Detect which cell encompasses the target text, then output its (x, y) center coordinate. 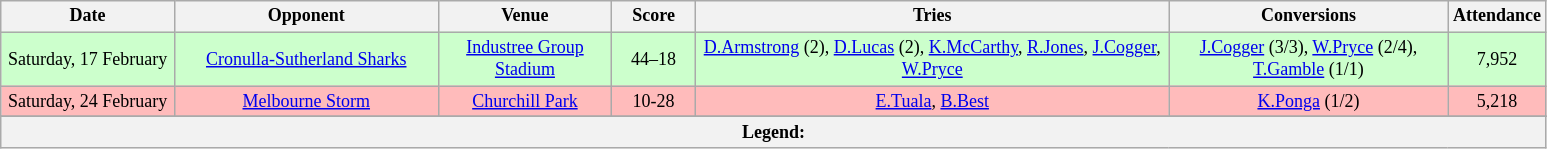
D.Armstrong (2), D.Lucas (2), K.McCarthy, R.Jones, J.Cogger, W.Pryce (932, 59)
Churchill Park (525, 102)
E.Tuala, B.Best (932, 102)
Venue (525, 16)
7,952 (1498, 59)
Score (654, 16)
Date (88, 16)
Cronulla-Sutherland Sharks (306, 59)
5,218 (1498, 102)
Tries (932, 16)
Attendance (1498, 16)
Saturday, 24 February (88, 102)
Legend: (774, 132)
Conversions (1308, 16)
Melbourne Storm (306, 102)
K.Ponga (1/2) (1308, 102)
Opponent (306, 16)
10-28 (654, 102)
44–18 (654, 59)
Industree Group Stadium (525, 59)
J.Cogger (3/3), W.Pryce (2/4), T.Gamble (1/1) (1308, 59)
Saturday, 17 February (88, 59)
